Capture the cell that displays the provided text and extract its (x, y) central coordinate. 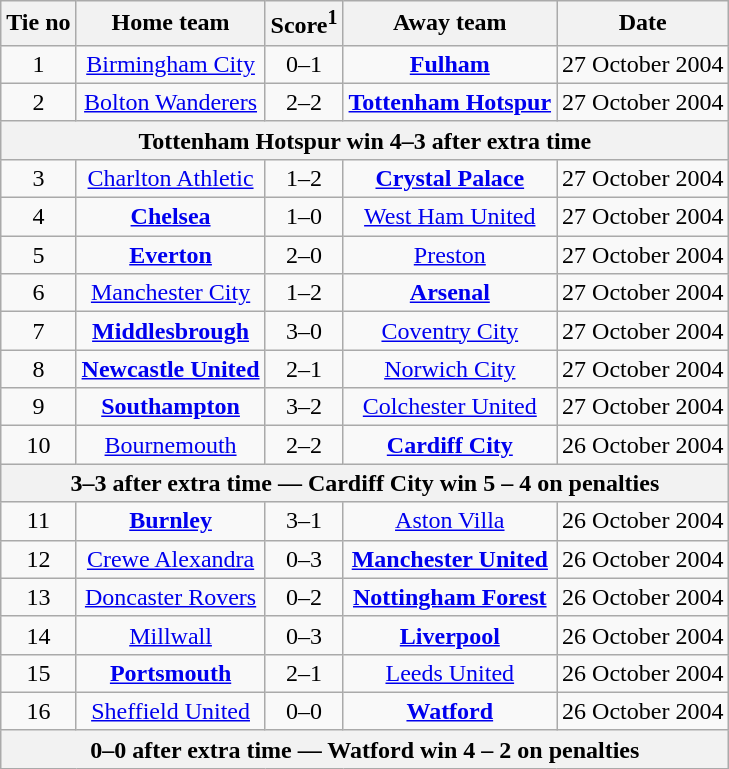
Newcastle United (170, 369)
12 (38, 559)
Date (643, 24)
Arsenal (450, 293)
Score1 (304, 24)
Manchester City (170, 293)
Colchester United (450, 407)
Birmingham City (170, 64)
Away team (450, 24)
Preston (450, 255)
Tottenham Hotspur win 4–3 after extra time (365, 140)
Liverpool (450, 635)
15 (38, 673)
Manchester United (450, 559)
West Ham United (450, 217)
Tie no (38, 24)
3–0 (304, 331)
0–2 (304, 597)
Home team (170, 24)
11 (38, 521)
Crystal Palace (450, 178)
Burnley (170, 521)
Coventry City (450, 331)
Crewe Alexandra (170, 559)
Cardiff City (450, 445)
Southampton (170, 407)
4 (38, 217)
Bolton Wanderers (170, 102)
1 (38, 64)
0–1 (304, 64)
Sheffield United (170, 711)
Everton (170, 255)
5 (38, 255)
14 (38, 635)
Watford (450, 711)
Leeds United (450, 673)
Middlesbrough (170, 331)
Portsmouth (170, 673)
13 (38, 597)
Doncaster Rovers (170, 597)
10 (38, 445)
0–0 (304, 711)
9 (38, 407)
7 (38, 331)
Tottenham Hotspur (450, 102)
Charlton Athletic (170, 178)
6 (38, 293)
1–0 (304, 217)
8 (38, 369)
16 (38, 711)
2 (38, 102)
3 (38, 178)
0–0 after extra time — Watford win 4 – 2 on penalties (365, 749)
Bournemouth (170, 445)
Aston Villa (450, 521)
2–0 (304, 255)
3–3 after extra time — Cardiff City win 5 – 4 on penalties (365, 483)
Norwich City (450, 369)
3–2 (304, 407)
Fulham (450, 64)
Millwall (170, 635)
Chelsea (170, 217)
Nottingham Forest (450, 597)
3–1 (304, 521)
